Pinpoint the cell where the given text exists, returning its [X, Y] midpoint coordinate. 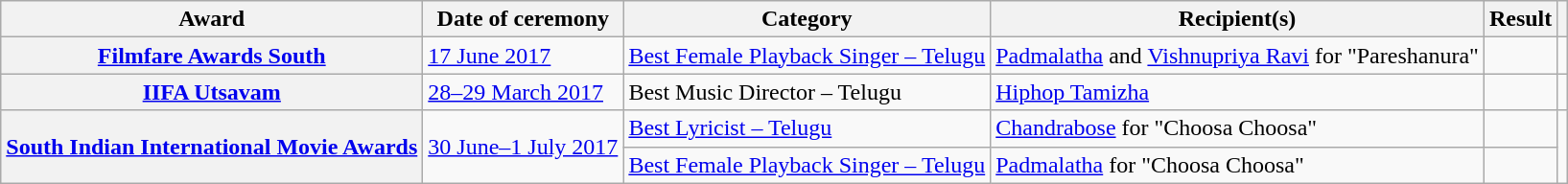
30 June–1 July 2017 [524, 147]
IIFA Utsavam [212, 92]
Padmalatha and Vishnupriya Ravi for "Pareshanura" [1237, 56]
Recipient(s) [1237, 19]
Best Music Director – Telugu [807, 92]
17 June 2017 [524, 56]
South Indian International Movie Awards [212, 147]
Result [1520, 19]
Hiphop Tamizha [1237, 92]
Award [212, 19]
Chandrabose for "Choosa Choosa" [1237, 128]
Padmalatha for "Choosa Choosa" [1237, 165]
28–29 March 2017 [524, 92]
Best Lyricist – Telugu [807, 128]
Date of ceremony [524, 19]
Category [807, 19]
Filmfare Awards South [212, 56]
